Determine the [X, Y] coordinate at the center of the cell enclosing the given text.  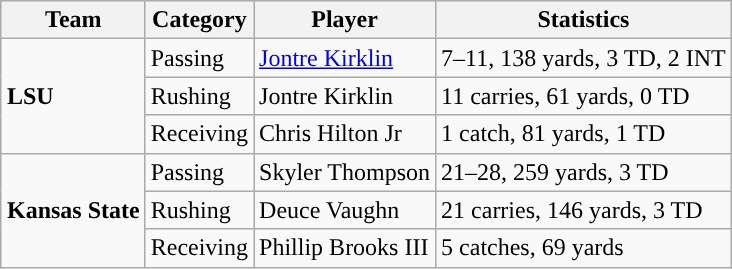
Skyler Thompson [345, 172]
Team [73, 20]
Phillip Brooks III [345, 248]
21–28, 259 yards, 3 TD [584, 172]
5 catches, 69 yards [584, 248]
Category [199, 20]
Player [345, 20]
Deuce Vaughn [345, 210]
Chris Hilton Jr [345, 134]
Statistics [584, 20]
1 catch, 81 yards, 1 TD [584, 134]
7–11, 138 yards, 3 TD, 2 INT [584, 58]
LSU [73, 96]
11 carries, 61 yards, 0 TD [584, 96]
21 carries, 146 yards, 3 TD [584, 210]
Kansas State [73, 210]
